Return (x, y) of the center of cell containing provided text 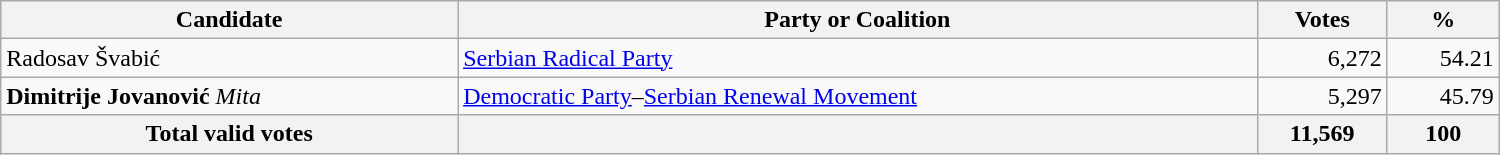
5,297 (1322, 96)
54.21 (1443, 58)
% (1443, 20)
Candidate (230, 20)
Party or Coalition (858, 20)
Democratic Party–Serbian Renewal Movement (858, 96)
11,569 (1322, 134)
Radosav Švabić (230, 58)
6,272 (1322, 58)
45.79 (1443, 96)
Serbian Radical Party (858, 58)
Dimitrije Jovanović Mita (230, 96)
Votes (1322, 20)
Total valid votes (230, 134)
100 (1443, 134)
